Scan for the cell matching the given text and deliver its (X, Y) coordinate at center. 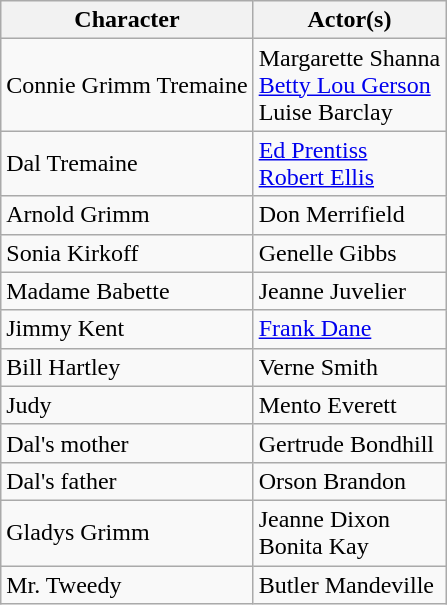
Gertrude Bondhill (350, 443)
Gladys Grimm (127, 532)
Don Merrifield (350, 215)
Jimmy Kent (127, 329)
Judy (127, 405)
Butler Mandeville (350, 585)
Dal Tremaine (127, 164)
Arnold Grimm (127, 215)
Dal's father (127, 481)
Madame Babette (127, 291)
Mr. Tweedy (127, 585)
Jeanne Juvelier (350, 291)
Character (127, 20)
Orson Brandon (350, 481)
Actor(s) (350, 20)
Bill Hartley (127, 367)
Sonia Kirkoff (127, 253)
Margarette ShannaBetty Lou GersonLuise Barclay (350, 85)
Ed PrentissRobert Ellis (350, 164)
Mento Everett (350, 405)
Jeanne DixonBonita Kay (350, 532)
Connie Grimm Tremaine (127, 85)
Genelle Gibbs (350, 253)
Verne Smith (350, 367)
Frank Dane (350, 329)
Dal's mother (127, 443)
